Provide the [X, Y] coordinate of the cell's center where the given text is located.  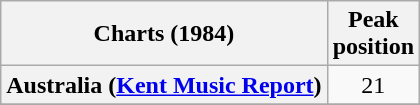
21 [373, 85]
Charts (1984) [164, 34]
Peakposition [373, 34]
Australia (Kent Music Report) [164, 85]
